Identify which cell holds the provided text, then report its [x, y] central coordinate. 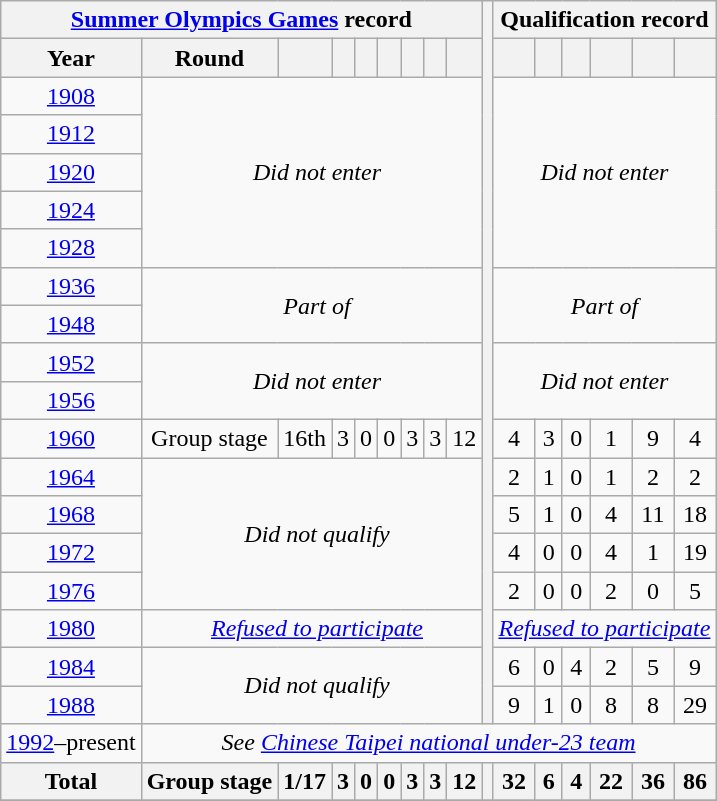
19 [695, 553]
16th [305, 438]
32 [514, 781]
1924 [71, 210]
1912 [71, 134]
36 [653, 781]
22 [611, 781]
1972 [71, 553]
1/17 [305, 781]
1964 [71, 477]
1936 [71, 286]
29 [695, 705]
1956 [71, 400]
1984 [71, 667]
1920 [71, 172]
Qualification record [604, 20]
18 [695, 515]
See Chinese Taipei national under-23 team [428, 743]
1976 [71, 591]
1992–present [71, 743]
1980 [71, 629]
Round [210, 58]
1952 [71, 362]
Total [71, 781]
86 [695, 781]
1988 [71, 705]
Year [71, 58]
11 [653, 515]
1928 [71, 248]
1960 [71, 438]
Summer Olympics Games record [242, 20]
1948 [71, 324]
1908 [71, 96]
1968 [71, 515]
